Return the (x, y) coordinate for the center point of the cell that contains the specified text.  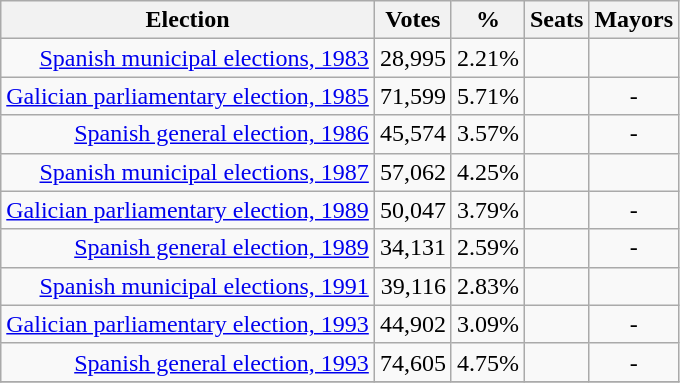
Spanish municipal elections, 1991 (188, 286)
Mayors (634, 20)
Galician parliamentary election, 1985 (188, 96)
Spanish general election, 1993 (188, 362)
74,605 (412, 362)
4.25% (488, 172)
45,574 (412, 134)
Spanish general election, 1989 (188, 248)
Election (188, 20)
Galician parliamentary election, 1989 (188, 210)
2.83% (488, 286)
% (488, 20)
57,062 (412, 172)
Spanish general election, 1986 (188, 134)
3.79% (488, 210)
34,131 (412, 248)
2.21% (488, 58)
Galician parliamentary election, 1993 (188, 324)
5.71% (488, 96)
Seats (556, 20)
50,047 (412, 210)
44,902 (412, 324)
Votes (412, 20)
71,599 (412, 96)
39,116 (412, 286)
2.59% (488, 248)
28,995 (412, 58)
Spanish municipal elections, 1987 (188, 172)
4.75% (488, 362)
3.57% (488, 134)
3.09% (488, 324)
Spanish municipal elections, 1983 (188, 58)
